Identify which cell holds the provided text, then report its [x, y] central coordinate. 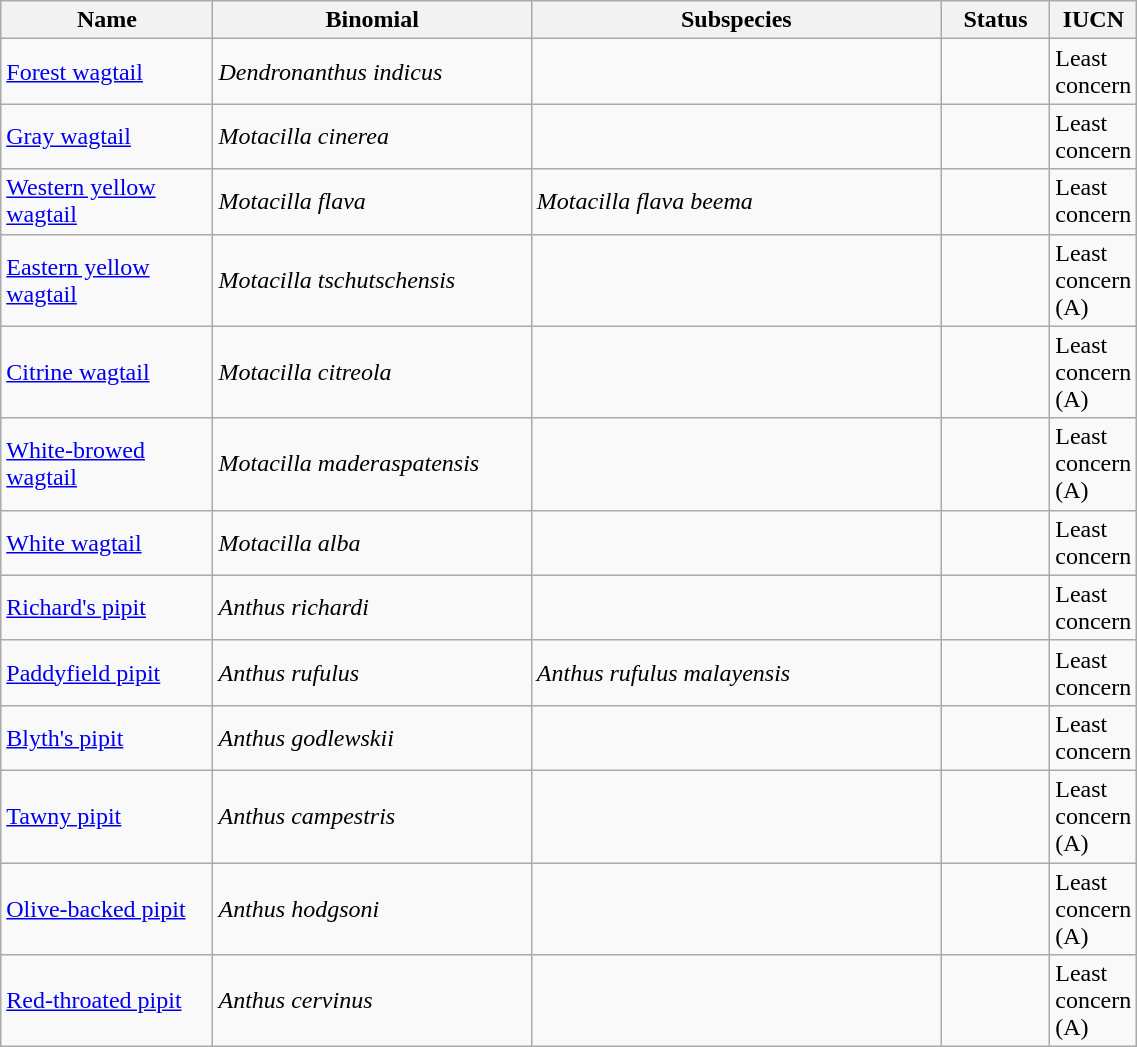
Anthus campestris [372, 816]
Motacilla maderaspatensis [372, 464]
Anthus hodgsoni [372, 908]
Dendronanthus indicus [372, 72]
Subspecies [736, 20]
Motacilla alba [372, 542]
Tawny pipit [107, 816]
Eastern yellow wagtail [107, 280]
IUCN [1094, 20]
Paddyfield pipit [107, 672]
Gray wagtail [107, 136]
Richard's pipit [107, 608]
Binomial [372, 20]
White-browed wagtail [107, 464]
Red-throated pipit [107, 1001]
Anthus rufulus [372, 672]
Anthus richardi [372, 608]
Western yellow wagtail [107, 202]
Anthus cervinus [372, 1001]
Anthus rufulus malayensis [736, 672]
Anthus godlewskii [372, 738]
Name [107, 20]
White wagtail [107, 542]
Motacilla cinerea [372, 136]
Motacilla flava beema [736, 202]
Olive-backed pipit [107, 908]
Citrine wagtail [107, 372]
Motacilla tschutschensis [372, 280]
Motacilla flava [372, 202]
Motacilla citreola [372, 372]
Status [995, 20]
Forest wagtail [107, 72]
Blyth's pipit [107, 738]
